Locate the cell with the specified text and output its [X, Y] center coordinate. 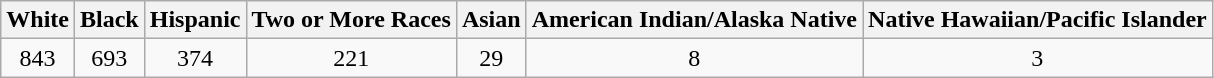
Black [109, 20]
3 [1038, 58]
843 [38, 58]
American Indian/Alaska Native [694, 20]
Asian [491, 20]
374 [195, 58]
29 [491, 58]
Hispanic [195, 20]
White [38, 20]
Two or More Races [351, 20]
Native Hawaiian/Pacific Islander [1038, 20]
221 [351, 58]
8 [694, 58]
693 [109, 58]
